Search for the cell housing the specified text and yield its [x, y] center coordinate. 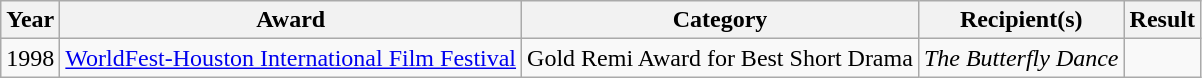
Category [720, 20]
WorldFest-Houston International Film Festival [291, 58]
The Butterfly Dance [1021, 58]
Year [30, 20]
Result [1162, 20]
1998 [30, 58]
Award [291, 20]
Recipient(s) [1021, 20]
Gold Remi Award for Best Short Drama [720, 58]
